Provide the (x, y) coordinate of the cell's center where the given text is located.  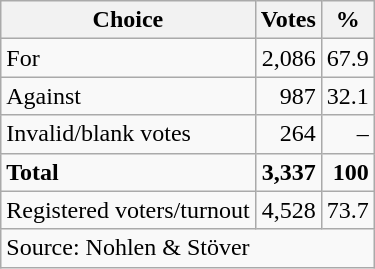
– (348, 134)
Invalid/blank votes (128, 134)
73.7 (348, 210)
Votes (288, 20)
264 (288, 134)
Source: Nohlen & Stöver (188, 248)
Choice (128, 20)
For (128, 58)
Against (128, 96)
% (348, 20)
32.1 (348, 96)
67.9 (348, 58)
Total (128, 172)
Registered voters/turnout (128, 210)
4,528 (288, 210)
3,337 (288, 172)
2,086 (288, 58)
987 (288, 96)
100 (348, 172)
